Scan for the cell matching the given text and deliver its [x, y] coordinate at center. 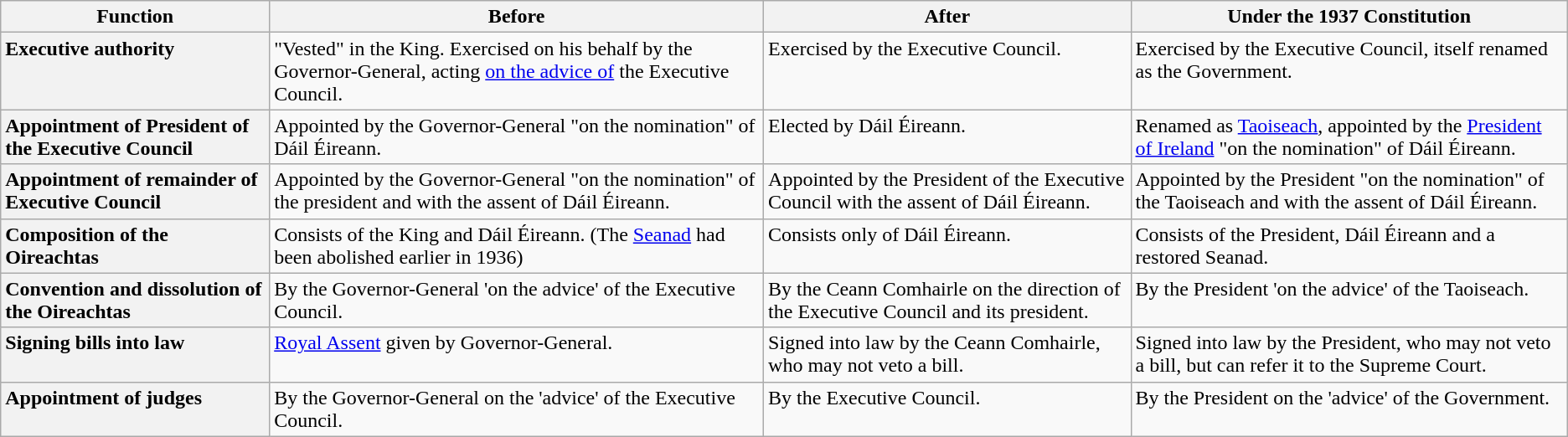
After [947, 17]
Appointed by the President of the Executive Council with the assent of Dáil Éireann. [947, 191]
By the Executive Council. [947, 409]
Under the 1937 Constitution [1349, 17]
Before [517, 17]
By the Ceann Comhairle on the direction of the Executive Council and its president. [947, 300]
Consists of the President, Dáil Éireann and a restored Seanad. [1349, 246]
Consists of the King and Dáil Éireann. (The Seanad had been abolished earlier in 1936) [517, 246]
Appointment of President of the Executive Council [136, 137]
By the Governor-General 'on the advice' of the Executive Council. [517, 300]
Signed into law by the President, who may not veto a bill, but can refer it to the Supreme Court. [1349, 355]
Composition of the Oireachtas [136, 246]
By the President on the 'advice' of the Government. [1349, 409]
By the Governor-General on the 'advice' of the Executive Council. [517, 409]
Appointed by the Governor-General "on the nomination" of the president and with the assent of Dáil Éireann. [517, 191]
"Vested" in the King. Exercised on his behalf by the Governor-General, acting on the advice of the Executive Council. [517, 71]
Signing bills into law [136, 355]
Exercised by the Executive Council. [947, 71]
By the President 'on the advice' of the Taoiseach. [1349, 300]
Function [136, 17]
Exercised by the Executive Council, itself renamed as the Government. [1349, 71]
Appointed by the Governor-General "on the nomination" of Dáil Éireann. [517, 137]
Consists only of Dáil Éireann. [947, 246]
Executive authority [136, 71]
Convention and dissolution of the Oireachtas [136, 300]
Appointment of judges [136, 409]
Appointment of remainder of Executive Council [136, 191]
Elected by Dáil Éireann. [947, 137]
Royal Assent given by Governor-General. [517, 355]
Signed into law by the Ceann Comhairle, who may not veto a bill. [947, 355]
Appointed by the President "on the nomination" of the Taoiseach and with the assent of Dáil Éireann. [1349, 191]
Renamed as Taoiseach, appointed by the President of Ireland "on the nomination" of Dáil Éireann. [1349, 137]
